Search for the cell housing the specified text and yield its [x, y] center coordinate. 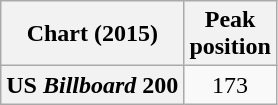
US Billboard 200 [92, 85]
Peakposition [230, 34]
173 [230, 85]
Chart (2015) [92, 34]
